Output the [x, y] coordinate of the center of the cell containing the given text.  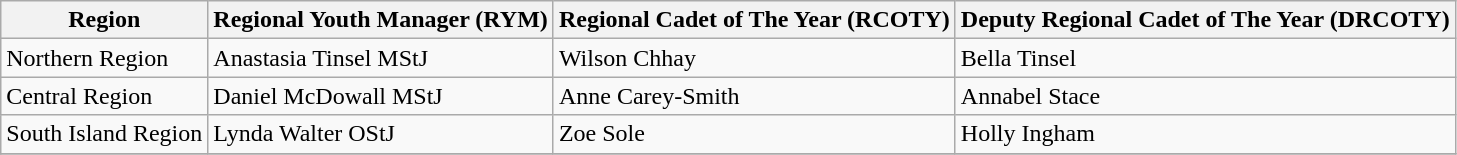
Deputy Regional Cadet of The Year (DRCOTY) [1205, 20]
Central Region [104, 96]
South Island Region [104, 134]
Daniel McDowall MStJ [381, 96]
Regional Cadet of The Year (RCOTY) [754, 20]
Anne Carey-Smith [754, 96]
Zoe Sole [754, 134]
Wilson Chhay [754, 58]
Bella Tinsel [1205, 58]
Region [104, 20]
Northern Region [104, 58]
Lynda Walter OStJ [381, 134]
Anastasia Tinsel MStJ [381, 58]
Regional Youth Manager (RYM) [381, 20]
Holly Ingham [1205, 134]
Annabel Stace [1205, 96]
